Output the (x, y) coordinate of the center of the cell containing the given text.  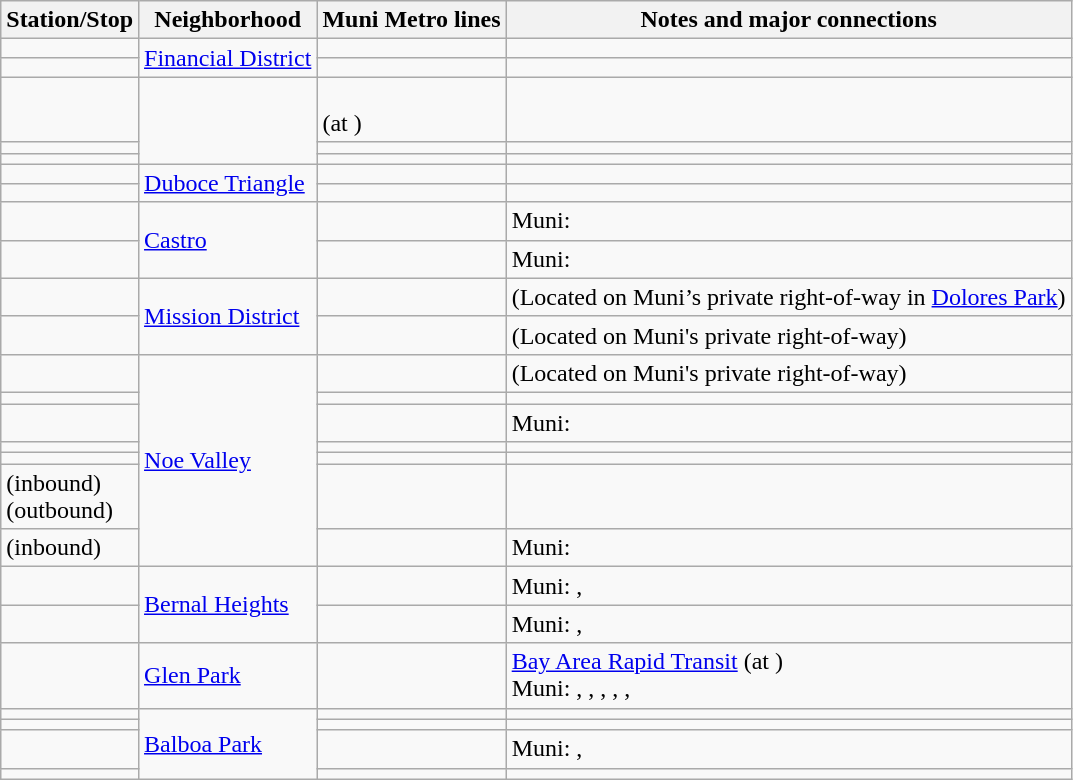
(inbound) (70, 548)
Bernal Heights (228, 605)
(at ) (412, 110)
Castro (228, 240)
Mission District (228, 316)
Station/Stop (70, 20)
Bay Area Rapid Transit (at ) Muni: , , , , , (788, 676)
Neighborhood (228, 20)
Financial District (228, 58)
Notes and major connections (788, 20)
Balboa Park (228, 744)
Muni Metro lines (412, 20)
(Located on Muni’s private right-of-way in Dolores Park) (788, 297)
Duboce Triangle (228, 183)
Glen Park (228, 676)
Noe Valley (228, 460)
(inbound) (outbound) (70, 496)
